Detect which cell encompasses the target text, then output its [x, y] center coordinate. 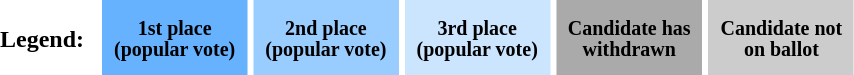
3rd place(popular vote) [478, 38]
2nd place(popular vote) [326, 38]
Legend: [48, 38]
1st place(popular vote) [174, 38]
Candidate haswithdrawn [630, 38]
